Find where the given text appears and provide that cell's center as [X, Y] coordinate. 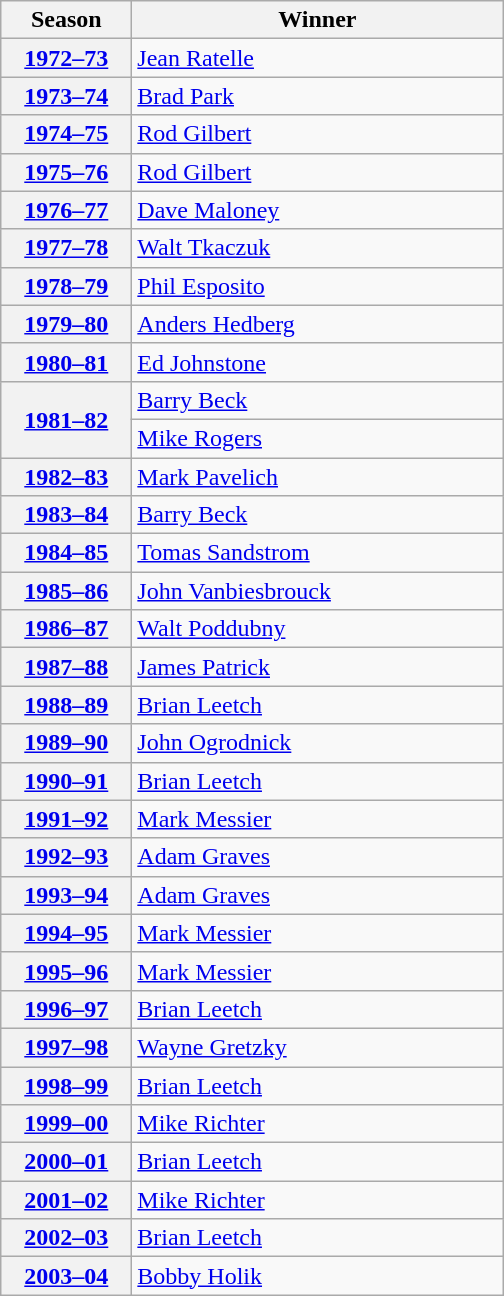
Jean Ratelle [318, 58]
1974–75 [66, 134]
1990–91 [66, 781]
2001–02 [66, 1200]
1985–86 [66, 591]
1988–89 [66, 705]
2002–03 [66, 1238]
1987–88 [66, 667]
1984–85 [66, 553]
Tomas Sandstrom [318, 553]
1976–77 [66, 210]
Phil Esposito [318, 286]
1999–00 [66, 1124]
Mike Rogers [318, 438]
Mark Pavelich [318, 477]
1998–99 [66, 1085]
Anders Hedberg [318, 324]
Season [66, 20]
Walt Poddubny [318, 629]
1977–78 [66, 248]
1972–73 [66, 58]
2000–01 [66, 1162]
1995–96 [66, 971]
1980–81 [66, 362]
1989–90 [66, 743]
2003–04 [66, 1276]
John Vanbiesbrouck [318, 591]
Winner [318, 20]
1973–74 [66, 96]
1979–80 [66, 324]
Bobby Holik [318, 1276]
Ed Johnstone [318, 362]
James Patrick [318, 667]
1983–84 [66, 515]
1986–87 [66, 629]
Brad Park [318, 96]
John Ogrodnick [318, 743]
1994–95 [66, 933]
1996–97 [66, 1009]
1991–92 [66, 819]
Dave Maloney [318, 210]
1978–79 [66, 286]
1975–76 [66, 172]
Walt Tkaczuk [318, 248]
Wayne Gretzky [318, 1047]
1992–93 [66, 857]
1993–94 [66, 895]
1997–98 [66, 1047]
1982–83 [66, 477]
1981–82 [66, 419]
